Output the [X, Y] coordinate of the center of the cell containing the given text.  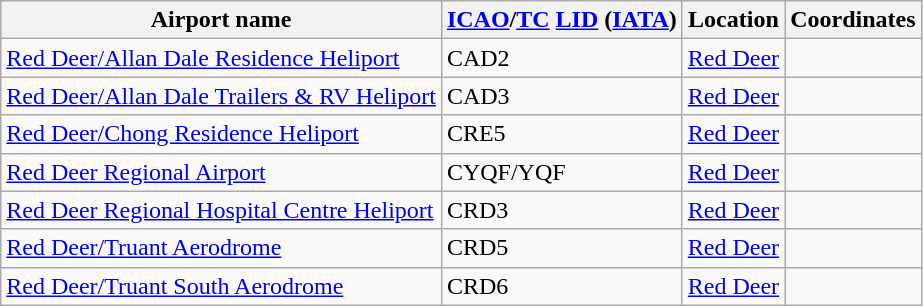
CYQF/YQF [562, 172]
Red Deer Regional Airport [222, 172]
ICAO/TC LID (IATA) [562, 20]
Red Deer/Allan Dale Residence Heliport [222, 58]
Red Deer/Truant Aerodrome [222, 248]
CAD3 [562, 96]
Location [733, 20]
Airport name [222, 20]
CRD6 [562, 286]
CRD5 [562, 248]
Coordinates [853, 20]
CRD3 [562, 210]
Red Deer Regional Hospital Centre Heliport [222, 210]
CRE5 [562, 134]
CAD2 [562, 58]
Red Deer/Chong Residence Heliport [222, 134]
Red Deer/Allan Dale Trailers & RV Heliport [222, 96]
Red Deer/Truant South Aerodrome [222, 286]
